Identify which cell holds the provided text, then report its [X, Y] central coordinate. 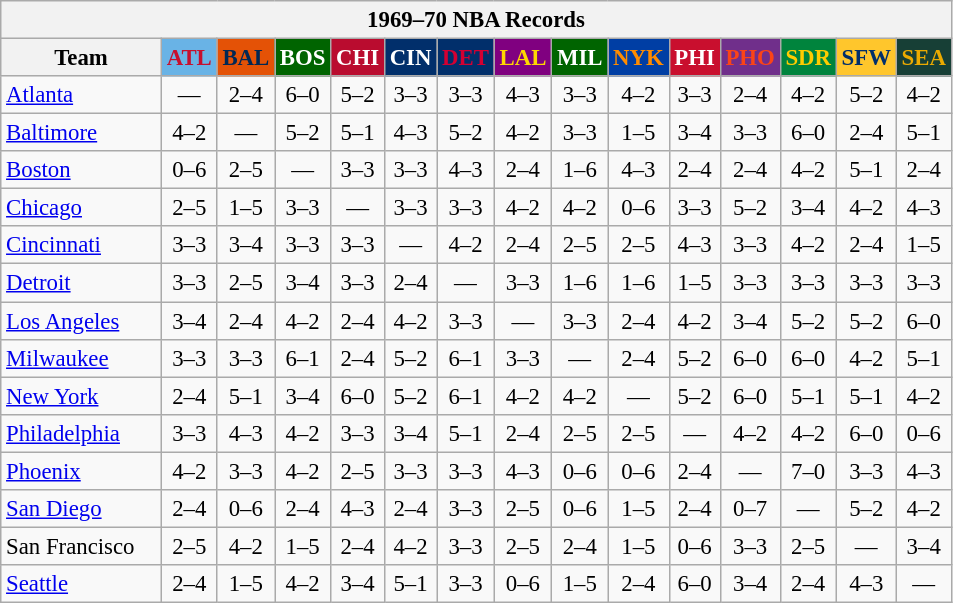
7–0 [808, 471]
Atlanta [82, 95]
LAL [522, 58]
CIN [410, 58]
Seattle [82, 584]
SEA [924, 58]
SDR [808, 58]
SFW [866, 58]
Philadelphia [82, 433]
BOS [303, 58]
BAL [246, 58]
DET [466, 58]
Chicago [82, 208]
Milwaukee [82, 358]
PHI [694, 58]
Baltimore [82, 133]
PHO [750, 58]
CHI [358, 58]
1969–70 NBA Records [476, 20]
Team [82, 58]
Cincinnati [82, 245]
Los Angeles [82, 321]
0–7 [750, 509]
San Diego [82, 509]
Detroit [82, 283]
Boston [82, 170]
MIL [580, 58]
ATL [189, 58]
NYK [638, 58]
Phoenix [82, 471]
San Francisco [82, 546]
New York [82, 396]
